Return the [x, y] coordinate for the center point of the cell that contains the specified text.  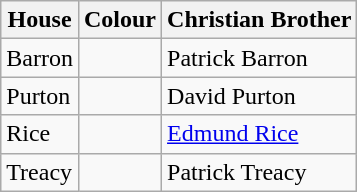
Treacy [40, 172]
Purton [40, 96]
Patrick Treacy [260, 172]
Rice [40, 134]
House [40, 20]
David Purton [260, 96]
Patrick Barron [260, 58]
Christian Brother [260, 20]
Edmund Rice [260, 134]
Colour [120, 20]
Barron [40, 58]
